Output the (X, Y) coordinate of the center of the cell containing the given text.  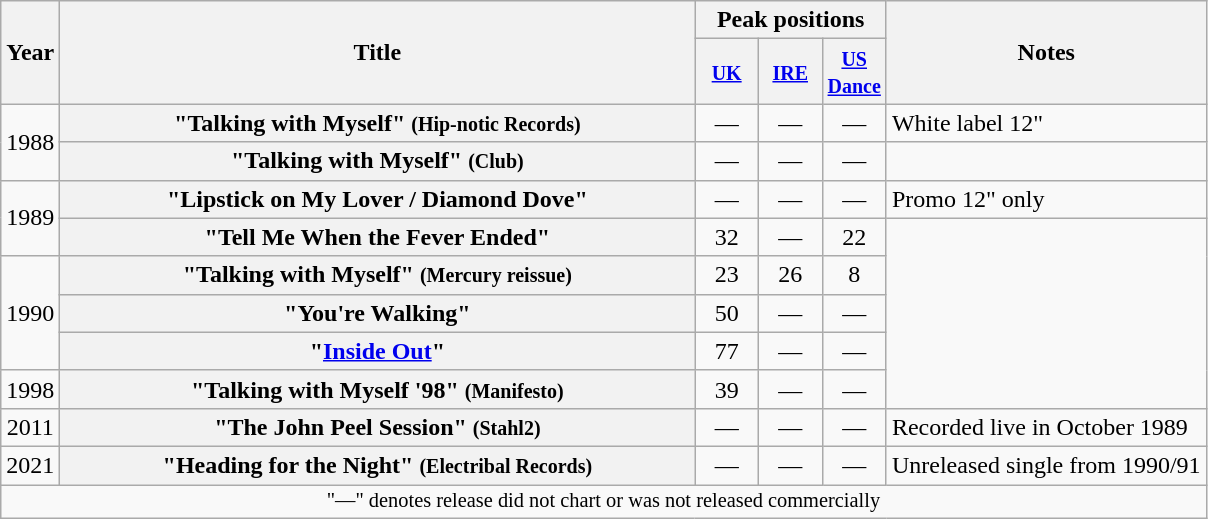
Year (30, 52)
77 (727, 351)
1989 (30, 218)
UK (727, 72)
Peak positions (791, 20)
39 (727, 389)
Recorded live in October 1989 (1046, 427)
"Talking with Myself '98" (Manifesto) (378, 389)
IRE (790, 72)
Notes (1046, 52)
2011 (30, 427)
32 (727, 237)
1998 (30, 389)
"Talking with Myself" (Hip-notic Records) (378, 123)
22 (854, 237)
"Talking with Myself" (Mercury reissue) (378, 275)
White label 12" (1046, 123)
23 (727, 275)
1988 (30, 142)
Unreleased single from 1990/91 (1046, 465)
"Talking with Myself" (Club) (378, 161)
"Tell Me When the Fever Ended" (378, 237)
"You're Walking" (378, 313)
"The John Peel Session" (Stahl2) (378, 427)
"Inside Out" (378, 351)
50 (727, 313)
"Lipstick on My Lover / Diamond Dove" (378, 199)
"Heading for the Night" (Electribal Records) (378, 465)
Promo 12" only (1046, 199)
8 (854, 275)
"—" denotes release did not chart or was not released commercially (604, 501)
US Dance (854, 72)
1990 (30, 313)
26 (790, 275)
Title (378, 52)
2021 (30, 465)
